Scan for the cell matching the given text and deliver its (X, Y) coordinate at center. 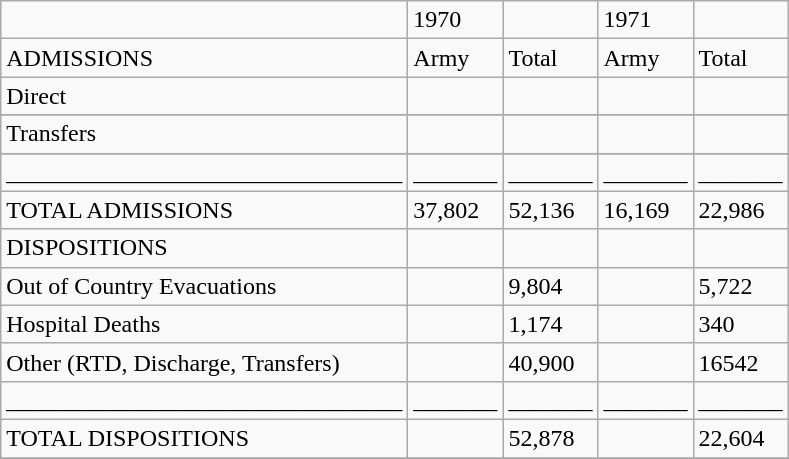
22,986 (740, 210)
16,169 (646, 210)
Out of Country Evacuations (204, 286)
37,802 (456, 210)
1971 (646, 20)
TOTAL DISPOSITIONS (204, 438)
Hospital Deaths (204, 324)
Transfers (204, 134)
1,174 (550, 324)
340 (740, 324)
DISPOSITIONS (204, 248)
52,878 (550, 438)
ADMISSIONS (204, 58)
1970 (456, 20)
16542 (740, 362)
22,604 (740, 438)
40,900 (550, 362)
52,136 (550, 210)
9,804 (550, 286)
5,722 (740, 286)
TOTAL ADMISSIONS (204, 210)
Other (RTD, Discharge, Transfers) (204, 362)
Direct (204, 96)
